Extract the (X, Y) coordinate from the center of the cell holding the provided text.  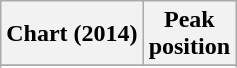
Chart (2014) (72, 34)
Peakposition (189, 34)
